Extract the [x, y] coordinate from the center of the cell holding the provided text.  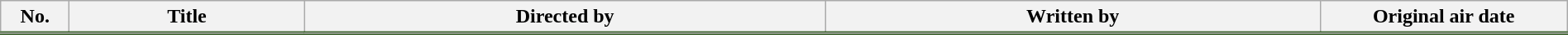
Original air date [1444, 17]
Written by [1073, 17]
Directed by [565, 17]
No. [35, 17]
Title [187, 17]
